Scan for the cell matching the given text and deliver its [x, y] coordinate at center. 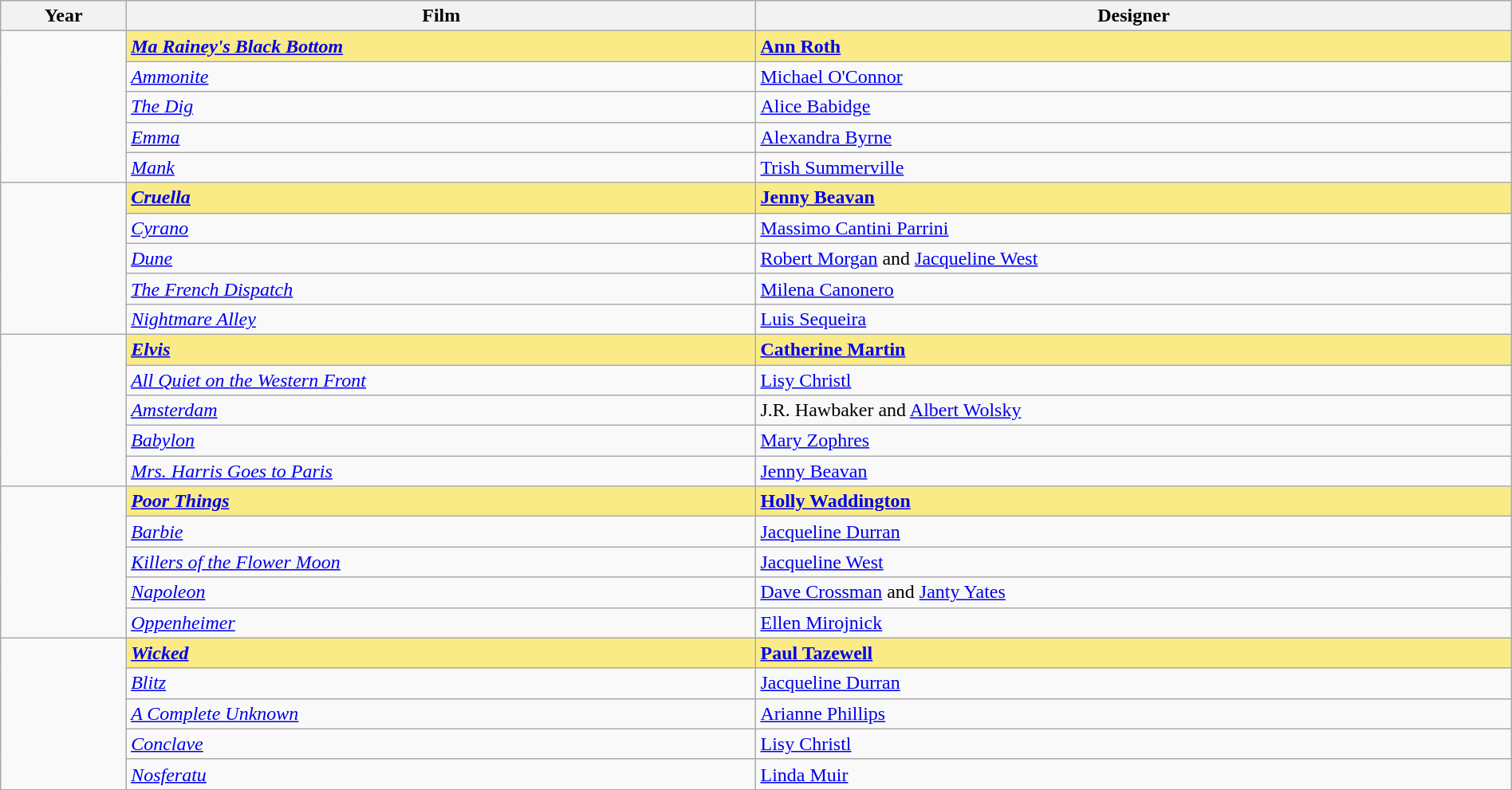
Ann Roth [1134, 46]
Catherine Martin [1134, 349]
Year [64, 16]
Emma [442, 137]
Barbie [442, 532]
Dave Crossman and Janty Yates [1134, 592]
Alice Babidge [1134, 107]
Designer [1134, 16]
Milena Canonero [1134, 289]
Nightmare Alley [442, 319]
Ma Rainey's Black Bottom [442, 46]
Trish Summerville [1134, 167]
Wicked [442, 653]
Holly Waddington [1134, 501]
Mary Zophres [1134, 441]
Babylon [442, 441]
Film [442, 16]
Linda Muir [1134, 774]
Amsterdam [442, 411]
Oppenheimer [442, 623]
Ellen Mirojnick [1134, 623]
Napoleon [442, 592]
Nosferatu [442, 774]
The French Dispatch [442, 289]
Michael O'Connor [1134, 77]
Dune [442, 258]
A Complete Unknown [442, 713]
The Dig [442, 107]
Jacqueline West [1134, 562]
Conclave [442, 744]
Mank [442, 167]
Ammonite [442, 77]
Arianne Phillips [1134, 713]
Killers of the Flower Moon [442, 562]
Luis Sequeira [1134, 319]
J.R. Hawbaker and Albert Wolsky [1134, 411]
Cruella [442, 198]
Blitz [442, 683]
Alexandra Byrne [1134, 137]
Cyrano [442, 228]
Robert Morgan and Jacqueline West [1134, 258]
Mrs. Harris Goes to Paris [442, 471]
All Quiet on the Western Front [442, 380]
Poor Things [442, 501]
Paul Tazewell [1134, 653]
Elvis [442, 349]
Massimo Cantini Parrini [1134, 228]
